Identify which cell holds the provided text, then report its (x, y) central coordinate. 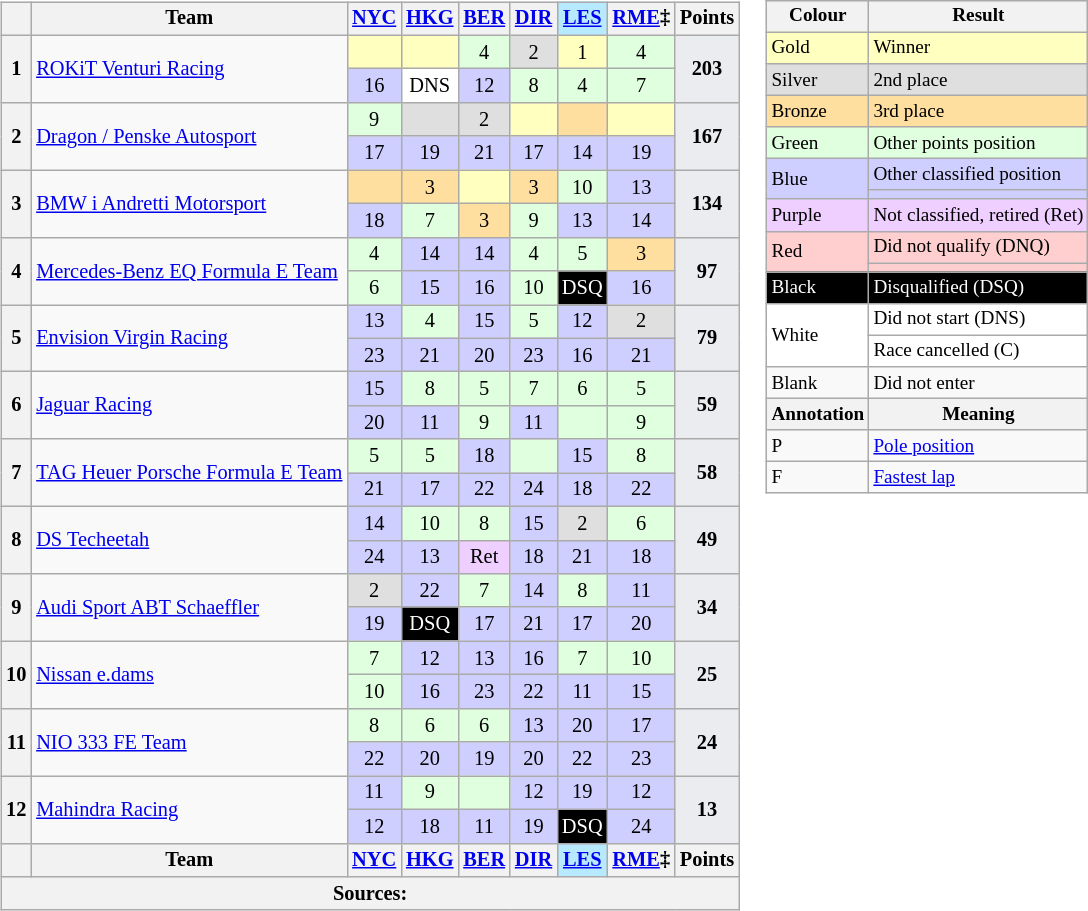
Fastest lap (978, 478)
Did not enter (978, 383)
58 (707, 472)
Result (978, 16)
Winner (978, 48)
Bronze (818, 111)
Black (818, 288)
Annotation (818, 414)
Did not qualify (DNQ) (978, 247)
167 (707, 136)
Sources: (370, 894)
Not classified, retired (Ret) (978, 215)
Dragon / Penske Autosport (189, 136)
Blue (818, 180)
203 (707, 68)
Envision Virgin Racing (189, 338)
ROKiT Venturi Racing (189, 68)
Gold (818, 48)
Green (818, 143)
Race cancelled (C) (978, 351)
Did not start (DNS) (978, 319)
P (818, 446)
Mahindra Racing (189, 810)
F (818, 478)
79 (707, 338)
Mercedes-Benz EQ Formula E Team (189, 270)
Audi Sport ABT Schaeffler (189, 608)
Pole position (978, 446)
White (818, 334)
34 (707, 608)
Disqualified (DSQ) (978, 288)
BMW i Andretti Motorsport (189, 204)
Silver (818, 80)
NIO 333 FE Team (189, 742)
Purple (818, 215)
Blank (818, 383)
Ret (484, 557)
Jaguar Racing (189, 406)
TAG Heuer Porsche Formula E Team (189, 472)
Other points position (978, 143)
Nissan e.dams (189, 674)
Colour (818, 16)
25 (707, 674)
2nd place (978, 80)
49 (707, 540)
DNS (430, 86)
97 (707, 270)
3rd place (978, 111)
DS Techeetah (189, 540)
134 (707, 204)
Red (818, 252)
59 (707, 406)
Other classified position (978, 175)
Meaning (978, 414)
